Find where the given text appears and provide that cell's center as [X, Y] coordinate. 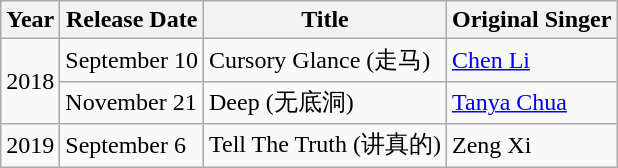
Tell The Truth (讲真的) [326, 146]
September 6 [132, 146]
Release Date [132, 20]
Chen Li [531, 60]
November 21 [132, 102]
September 10 [132, 60]
Title [326, 20]
2019 [30, 146]
2018 [30, 82]
Cursory Glance (走马) [326, 60]
Year [30, 20]
Tanya Chua [531, 102]
Zeng Xi [531, 146]
Original Singer [531, 20]
Deep (无底洞) [326, 102]
